Search for the cell housing the specified text and yield its (X, Y) center coordinate. 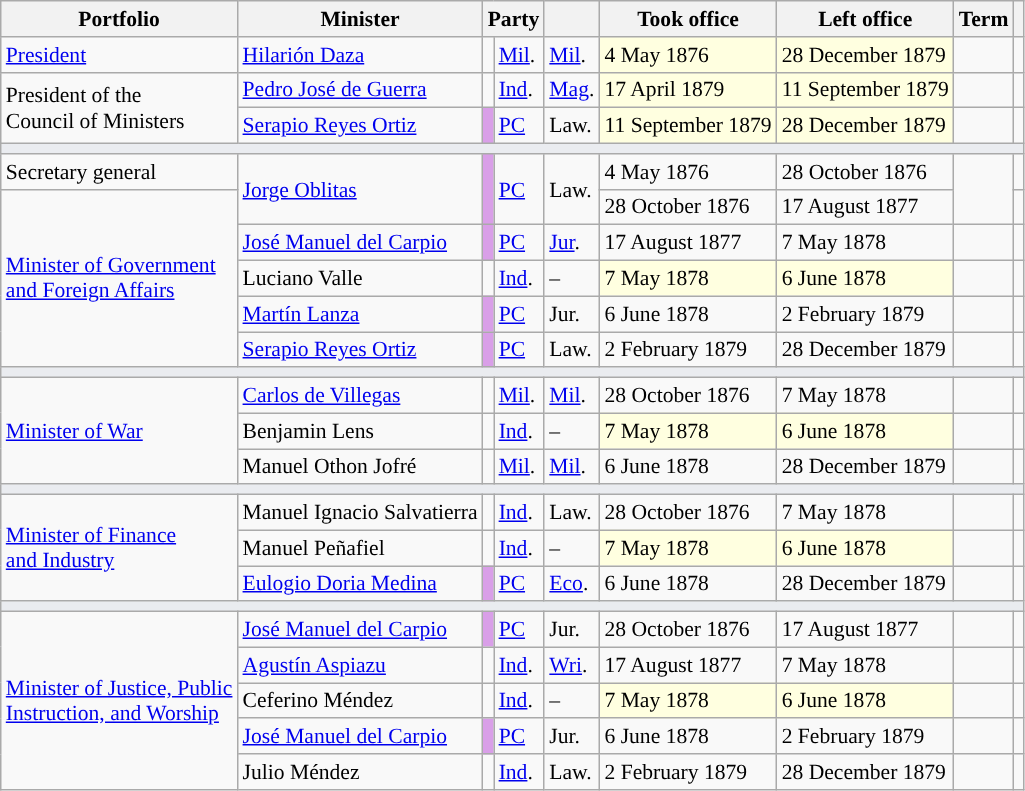
Pedro José de Guerra (360, 90)
Eco. (572, 584)
Carlos de Villegas (360, 396)
Portfolio (120, 19)
President (120, 55)
Party (514, 19)
President of theCouncil of Ministers (120, 108)
17 April 1879 (688, 90)
Minister of War (120, 432)
Wri. (572, 665)
Hilarión Daza (360, 55)
Minister (360, 19)
Secretary general (120, 172)
Took office (688, 19)
Jorge Oblitas (360, 190)
Mag. (572, 90)
Benjamin Lens (360, 431)
Term (984, 19)
Julio Méndez (360, 772)
Manuel Othon Jofré (360, 467)
Minister of Justice, PublicInstruction, and Worship (120, 701)
Minister of Governmentand Foreign Affairs (120, 278)
Luciano Valle (360, 279)
Martín Lanza (360, 314)
Ceferino Méndez (360, 701)
Manuel Peñafiel (360, 548)
Left office (866, 19)
Eulogio Doria Medina (360, 584)
Manuel Ignacio Salvatierra (360, 513)
Agustín Aspiazu (360, 665)
Minister of Financeand Industry (120, 548)
